Output the [x, y] coordinate of the center of the cell containing the given text.  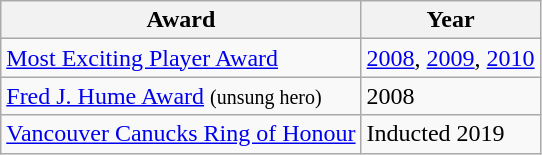
Most Exciting Player Award [181, 58]
Award [181, 20]
Fred J. Hume Award (unsung hero) [181, 96]
2008 [450, 96]
Vancouver Canucks Ring of Honour [181, 134]
2008, 2009, 2010 [450, 58]
Inducted 2019 [450, 134]
Year [450, 20]
